Detect which cell encompasses the target text, then output its (x, y) center coordinate. 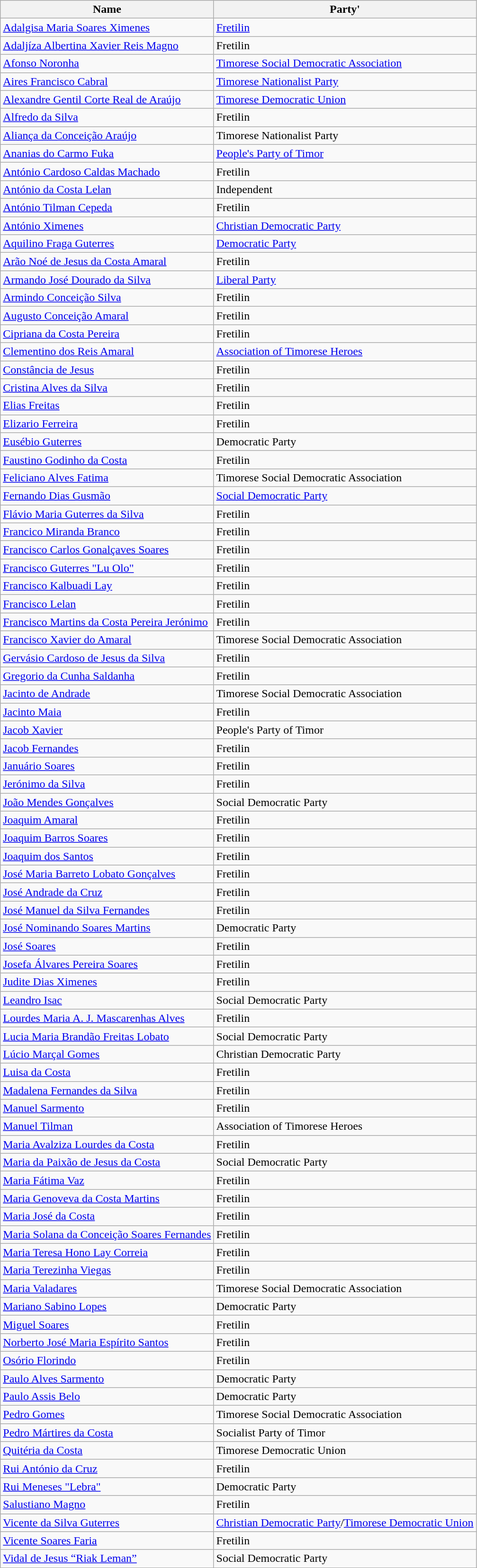
Jerónimo da Silva (107, 784)
Quitéria da Costa (107, 1451)
José Andrade da Cruz (107, 892)
Lucia Maria Brandão Freitas Lobato (107, 1036)
Miguel Soares (107, 1324)
António Cardoso Caldas Machado (107, 171)
Pedro Gomes (107, 1415)
Aires Francisco Cabral (107, 81)
Francisco Martins da Costa Pereira Jerónimo (107, 622)
Francisco Carlos Gonalçaves Soares (107, 550)
Joaquim Barros Soares (107, 838)
António da Costa Lelan (107, 189)
Name (107, 9)
Josefa Álvares Pereira Soares (107, 964)
Flávio Maria Guterres da Silva (107, 514)
Maria da Paixão de Jesus da Costa (107, 1162)
Independent (345, 189)
Armando José Dourado da Silva (107, 280)
Francisco Guterres "Lu Olo" (107, 568)
Osório Florindo (107, 1360)
Rui António da Cruz (107, 1469)
Elizario Ferreira (107, 424)
Leandro Isac (107, 1000)
Aquilino Fraga Guterres (107, 244)
Socialist Party of Timor (345, 1433)
Party' (345, 9)
Christian Democratic Party/Timorese Democratic Union (345, 1523)
Maria Valadares (107, 1288)
Maria Genoveva da Costa Martins (107, 1198)
Lourdes Maria A. J. Mascarenhas Alves (107, 1018)
Manuel Sarmento (107, 1108)
Judite Dias Ximenes (107, 982)
Faustino Godinho da Costa (107, 460)
Maria Fátima Vaz (107, 1180)
Francisco Lelan (107, 604)
Maria Avalziza Lourdes da Costa (107, 1144)
Paulo Assis Belo (107, 1397)
Francico Miranda Branco (107, 532)
João Mendes Gonçalves (107, 802)
Augusto Conceição Amaral (107, 316)
Gregorio da Cunha Saldanha (107, 676)
Maria Teresa Hono Lay Correia (107, 1252)
Adalgisa Maria Soares Ximenes (107, 27)
Maria José da Costa (107, 1216)
Pedro Mártires da Costa (107, 1433)
Madalena Fernandes da Silva (107, 1090)
Clementino dos Reis Amaral (107, 352)
Jacob Xavier (107, 730)
Manuel Tilman (107, 1126)
Armindo Conceição Silva (107, 298)
Adaljíza Albertina Xavier Reis Magno (107, 45)
Ananias do Carmo Fuka (107, 153)
António Tilman Cepeda (107, 207)
Lúcio Marçal Gomes (107, 1054)
Januário Soares (107, 766)
Aliança da Conceição Araújo (107, 135)
Jacinto Maia (107, 712)
Rui Meneses "Lebra" (107, 1487)
Cristina Alves da Silva (107, 388)
Eusébio Guterres (107, 442)
José Maria Barreto Lobato Gonçalves (107, 874)
José Manuel da Silva Fernandes (107, 910)
Luisa da Costa (107, 1072)
Gervásio Cardoso de Jesus da Silva (107, 658)
Francisco Xavier do Amaral (107, 640)
Feliciano Alves Fatima (107, 478)
Fernando Dias Gusmão (107, 496)
António Ximenes (107, 226)
Cipriana da Costa Pereira (107, 334)
Elias Freitas (107, 406)
Joaquim dos Santos (107, 856)
Constância de Jesus (107, 370)
Jacinto de Andrade (107, 694)
Norberto José Maria Espírito Santos (107, 1342)
José Soares (107, 946)
Salustiano Magno (107, 1505)
Joaquim Amaral (107, 820)
Alexandre Gentil Corte Real de Araújo (107, 99)
Vidal de Jesus “Riak Leman” (107, 1559)
Arão Noé de Jesus da Costa Amaral (107, 262)
Jacob Fernandes (107, 748)
Liberal Party (345, 280)
Maria Solana da Conceição Soares Fernandes (107, 1234)
Vicente Soares Faria (107, 1541)
Mariano Sabino Lopes (107, 1306)
Alfredo da Silva (107, 117)
Maria Terezinha Viegas (107, 1270)
José Nominando Soares Martins (107, 928)
Francisco Kalbuadi Lay (107, 586)
Vicente da Silva Guterres (107, 1523)
Afonso Noronha (107, 63)
Paulo Alves Sarmento (107, 1379)
